From the cell containing the given text, extract its center point as [X, Y] coordinate. 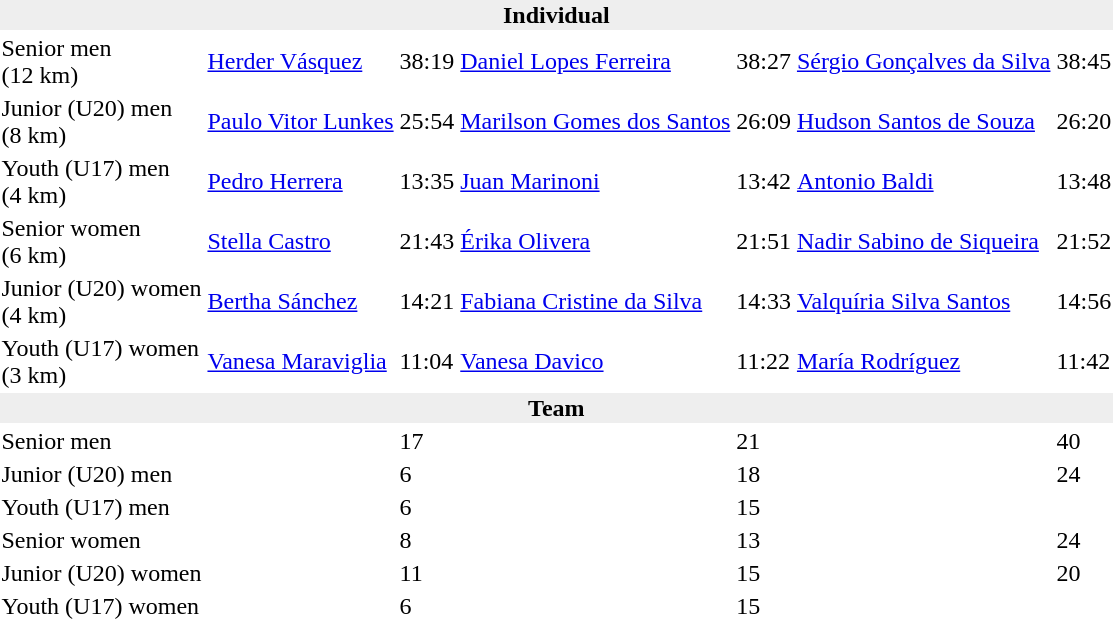
Sérgio Gonçalves da Silva [924, 62]
Senior women [102, 540]
14:21 [427, 302]
17 [427, 441]
Junior (U20) women [102, 573]
14:33 [764, 302]
Pedro Herrera [300, 182]
Hudson Santos de Souza [924, 122]
Youth (U17) men(4 km) [102, 182]
21 [764, 441]
11 [427, 573]
26:09 [764, 122]
13:35 [427, 182]
Senior women(6 km) [102, 242]
Bertha Sánchez [300, 302]
Érika Olivera [596, 242]
Team [556, 408]
Youth (U17) women(3 km) [102, 362]
Senior men [102, 441]
21:52 [1084, 242]
13:48 [1084, 182]
Vanesa Maraviglia [300, 362]
11:42 [1084, 362]
Fabiana Cristine da Silva [596, 302]
13 [764, 540]
25:54 [427, 122]
18 [764, 474]
21:43 [427, 242]
21:51 [764, 242]
Antonio Baldi [924, 182]
40 [1084, 441]
Junior (U20) men [102, 474]
Marilson Gomes dos Santos [596, 122]
11:04 [427, 362]
13:42 [764, 182]
Junior (U20) women(4 km) [102, 302]
Senior men(12 km) [102, 62]
Paulo Vitor Lunkes [300, 122]
8 [427, 540]
Herder Vásquez [300, 62]
38:45 [1084, 62]
Junior (U20) men(8 km) [102, 122]
María Rodríguez [924, 362]
Individual [556, 15]
Daniel Lopes Ferreira [596, 62]
Nadir Sabino de Siqueira [924, 242]
26:20 [1084, 122]
38:19 [427, 62]
Stella Castro [300, 242]
Vanesa Davico [596, 362]
Youth (U17) men [102, 507]
Juan Marinoni [596, 182]
14:56 [1084, 302]
38:27 [764, 62]
20 [1084, 573]
11:22 [764, 362]
Valquíria Silva Santos [924, 302]
